For the text-containing cell, return its midpoint in (X, Y) coordinate format. 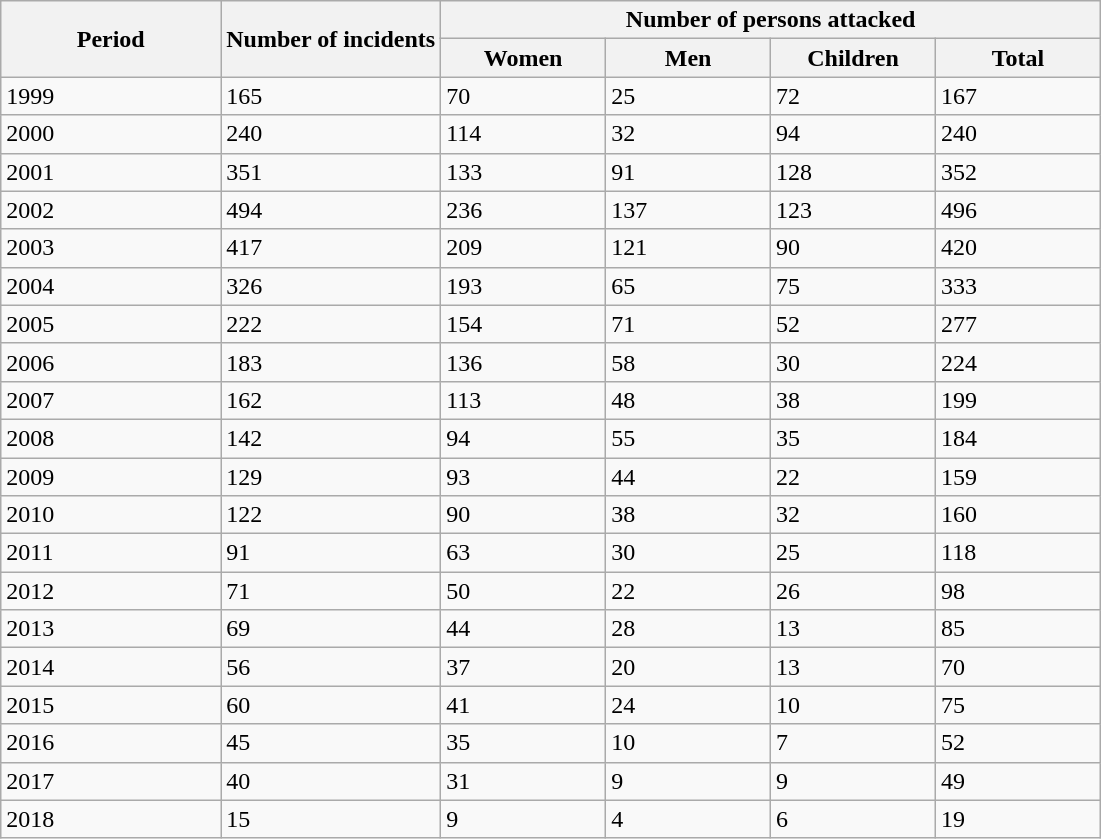
167 (1018, 96)
4 (688, 819)
154 (524, 324)
98 (1018, 591)
118 (1018, 553)
45 (331, 743)
Period (111, 39)
69 (331, 629)
123 (854, 210)
183 (331, 362)
20 (688, 667)
31 (524, 781)
2016 (111, 743)
277 (1018, 324)
184 (1018, 438)
49 (1018, 781)
236 (524, 210)
2008 (111, 438)
85 (1018, 629)
Women (524, 58)
209 (524, 248)
Number of persons attacked (771, 20)
37 (524, 667)
2004 (111, 286)
162 (331, 400)
113 (524, 400)
417 (331, 248)
137 (688, 210)
24 (688, 705)
Children (854, 58)
41 (524, 705)
2011 (111, 553)
133 (524, 172)
352 (1018, 172)
129 (331, 477)
121 (688, 248)
2003 (111, 248)
496 (1018, 210)
1999 (111, 96)
494 (331, 210)
19 (1018, 819)
2005 (111, 324)
165 (331, 96)
2007 (111, 400)
2013 (111, 629)
326 (331, 286)
6 (854, 819)
2010 (111, 515)
2001 (111, 172)
128 (854, 172)
26 (854, 591)
2018 (111, 819)
72 (854, 96)
58 (688, 362)
28 (688, 629)
60 (331, 705)
333 (1018, 286)
142 (331, 438)
Number of incidents (331, 39)
2000 (111, 134)
222 (331, 324)
2014 (111, 667)
2015 (111, 705)
Men (688, 58)
193 (524, 286)
2012 (111, 591)
122 (331, 515)
2009 (111, 477)
48 (688, 400)
55 (688, 438)
63 (524, 553)
40 (331, 781)
199 (1018, 400)
2017 (111, 781)
7 (854, 743)
420 (1018, 248)
351 (331, 172)
Total (1018, 58)
15 (331, 819)
224 (1018, 362)
136 (524, 362)
2002 (111, 210)
160 (1018, 515)
65 (688, 286)
50 (524, 591)
93 (524, 477)
159 (1018, 477)
56 (331, 667)
2006 (111, 362)
114 (524, 134)
